Return the [X, Y] coordinate for the center point of the cell that contains the specified text.  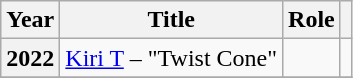
Year [30, 20]
2022 [30, 58]
Kiri T – "Twist Cone" [172, 58]
Title [172, 20]
Role [312, 20]
